Locate the cell with the specified text and output its [X, Y] center coordinate. 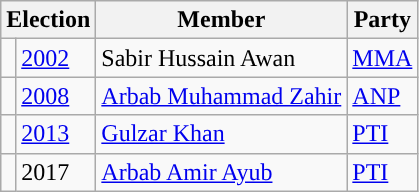
Election [48, 20]
Sabir Hussain Awan [222, 58]
Gulzar Khan [222, 134]
MMA [382, 58]
Arbab Amir Ayub [222, 172]
Member [222, 20]
2002 [56, 58]
2008 [56, 96]
2017 [56, 172]
Arbab Muhammad Zahir [222, 96]
ANP [382, 96]
Party [382, 20]
2013 [56, 134]
